From the cell containing the given text, extract its center point as (X, Y) coordinate. 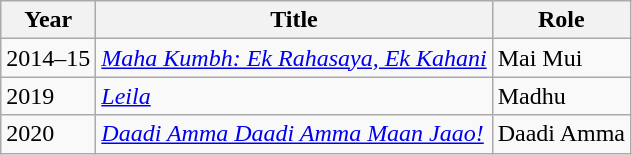
Title (294, 20)
Daadi Amma (561, 134)
Maha Kumbh: Ek Rahasaya, Ek Kahani (294, 58)
2020 (48, 134)
Madhu (561, 96)
Year (48, 20)
Daadi Amma Daadi Amma Maan Jaao! (294, 134)
2019 (48, 96)
2014–15 (48, 58)
Leila (294, 96)
Role (561, 20)
Mai Mui (561, 58)
